Extract the (X, Y) coordinate from the center of the cell holding the provided text.  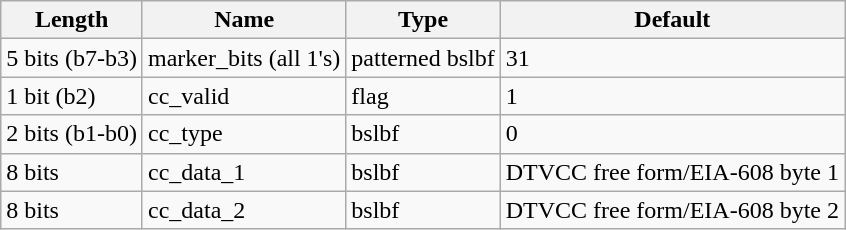
cc_data_2 (244, 210)
0 (672, 134)
1 bit (b2) (72, 96)
Type (423, 20)
cc_data_1 (244, 172)
Default (672, 20)
5 bits (b7-b3) (72, 58)
1 (672, 96)
DTVCC free form/EIA-608 byte 1 (672, 172)
marker_bits (all 1's) (244, 58)
31 (672, 58)
flag (423, 96)
Length (72, 20)
DTVCC free form/EIA-608 byte 2 (672, 210)
Name (244, 20)
patterned bslbf (423, 58)
cc_valid (244, 96)
cc_type (244, 134)
2 bits (b1-b0) (72, 134)
